From the cell containing the given text, extract its center point as [X, Y] coordinate. 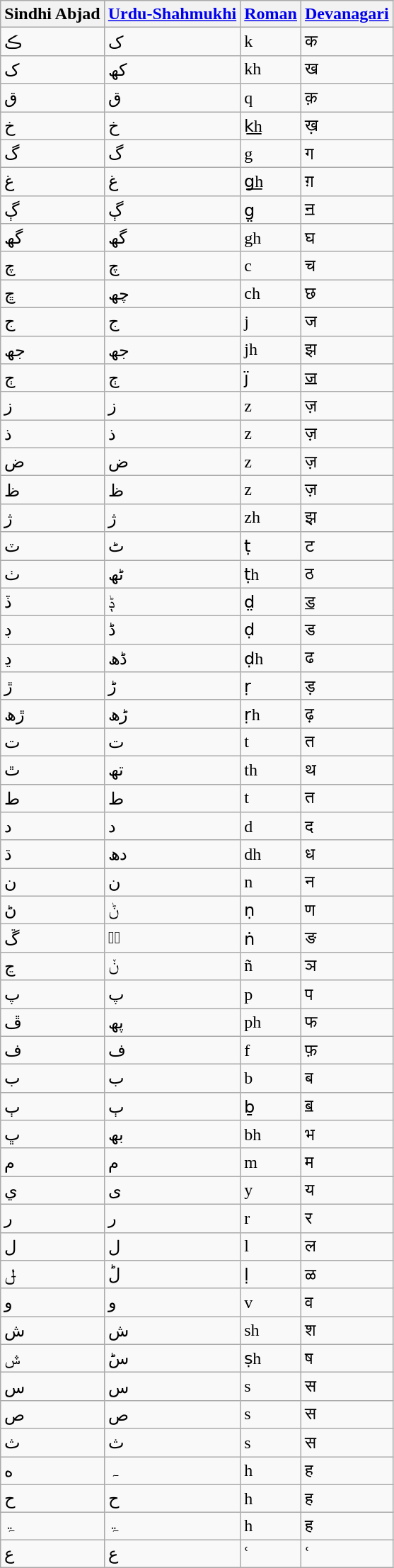
gh [271, 238]
श [347, 1331]
Urdu-Shahmukhi [172, 14]
ड़ [347, 686]
क [347, 42]
ख़ [347, 126]
ङ [347, 938]
ḍh [271, 658]
र [347, 1218]
ٹ [172, 546]
دھ [172, 854]
ट [347, 546]
کھ [172, 69]
ي [52, 1191]
ڈھ [172, 658]
n [271, 882]
g [271, 154]
ݩ [172, 966]
ध [347, 854]
ڻ [52, 910]
ṭh [271, 574]
zh [271, 518]
ݨ [172, 910]
ॿ [347, 1106]
ṅ [271, 938]
ṛh [271, 714]
ڊ [52, 630]
ḷ [271, 1275]
ph [271, 1023]
j [271, 322]
ṛ [271, 686]
ڦ [52, 1023]
ड [347, 630]
پھ [172, 1023]
ٽ [52, 546]
dh [271, 854]
ग़ [347, 182]
ٺ [52, 574]
भ [347, 1135]
ی [172, 1191]
sh [271, 1331]
ढ [347, 658]
bh [271, 1135]
ch [271, 294]
ڙ [52, 686]
ن٘ [172, 938]
p [271, 994]
لؕ [172, 1275]
Devanagari [347, 14]
झ़ [347, 518]
d [271, 826]
ञ [347, 966]
ڑھ [172, 714]
ڪ [52, 42]
Sindhi Abjad [52, 14]
q [271, 98]
ṣh [271, 1358]
th [271, 770]
न [347, 882]
ज [347, 322]
ब [347, 1079]
ڱ [52, 938]
ॾ [347, 602]
ण [347, 910]
थ [347, 770]
Roman [271, 14]
फ [347, 1023]
ڌ [52, 854]
d̤ [271, 602]
प [347, 994]
ڑ [172, 686]
ٹھ [172, 574]
kh [271, 69]
m [271, 1162]
بھ [172, 1135]
ल [347, 1246]
ه [52, 1470]
ग [347, 154]
ॻ [347, 210]
j̈ [271, 378]
r [271, 1218]
b [271, 1079]
ٿ [52, 770]
ḇ [271, 1106]
l [271, 1246]
g̤ [271, 210]
ढ़ [347, 714]
f [271, 1050]
ݜ [52, 1358]
छ [347, 294]
द [347, 826]
ڍ [52, 658]
k͟h [271, 126]
ḍ [271, 630]
ڇ [52, 294]
ṭ [271, 546]
چھ [172, 294]
ݪ [52, 1275]
ݙ [172, 602]
ڈ [172, 630]
ڙھ [52, 714]
g͟h [271, 182]
ṇ [271, 910]
म [347, 1162]
jh [271, 350]
سؕ [172, 1358]
ñ [271, 966]
ख [347, 69]
च [347, 266]
تھ [172, 770]
ठ [347, 574]
झ [347, 350]
य [347, 1191]
ॼ [347, 378]
क़ [347, 98]
ڀ [52, 1135]
c [271, 266]
फ़ [347, 1050]
ळ [347, 1275]
v [271, 1302]
y [271, 1191]
k [271, 42]
ہ [172, 1470]
ष [347, 1358]
घ [347, 238]
ڏ [52, 602]
ڃ [52, 966]
व [347, 1302]
